Scan for the cell matching the given text and deliver its [X, Y] coordinate at center. 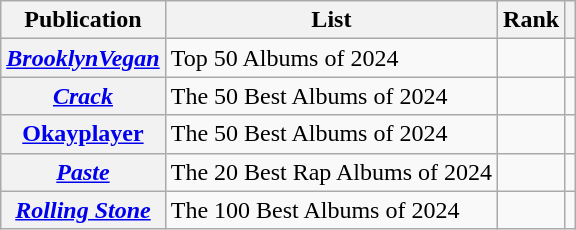
Paste [83, 172]
BrooklynVegan [83, 58]
Crack [83, 96]
Publication [83, 20]
The 20 Best Rap Albums of 2024 [331, 172]
Top 50 Albums of 2024 [331, 58]
Okayplayer [83, 134]
List [331, 20]
Rank [532, 20]
The 100 Best Albums of 2024 [331, 210]
Rolling Stone [83, 210]
